Find where the given text appears and provide that cell's center as (X, Y) coordinate. 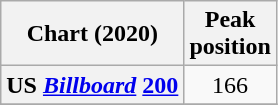
Peakposition (230, 34)
166 (230, 85)
US Billboard 200 (92, 85)
Chart (2020) (92, 34)
